Provide the [X, Y] coordinate of the cell's center where the given text is located.  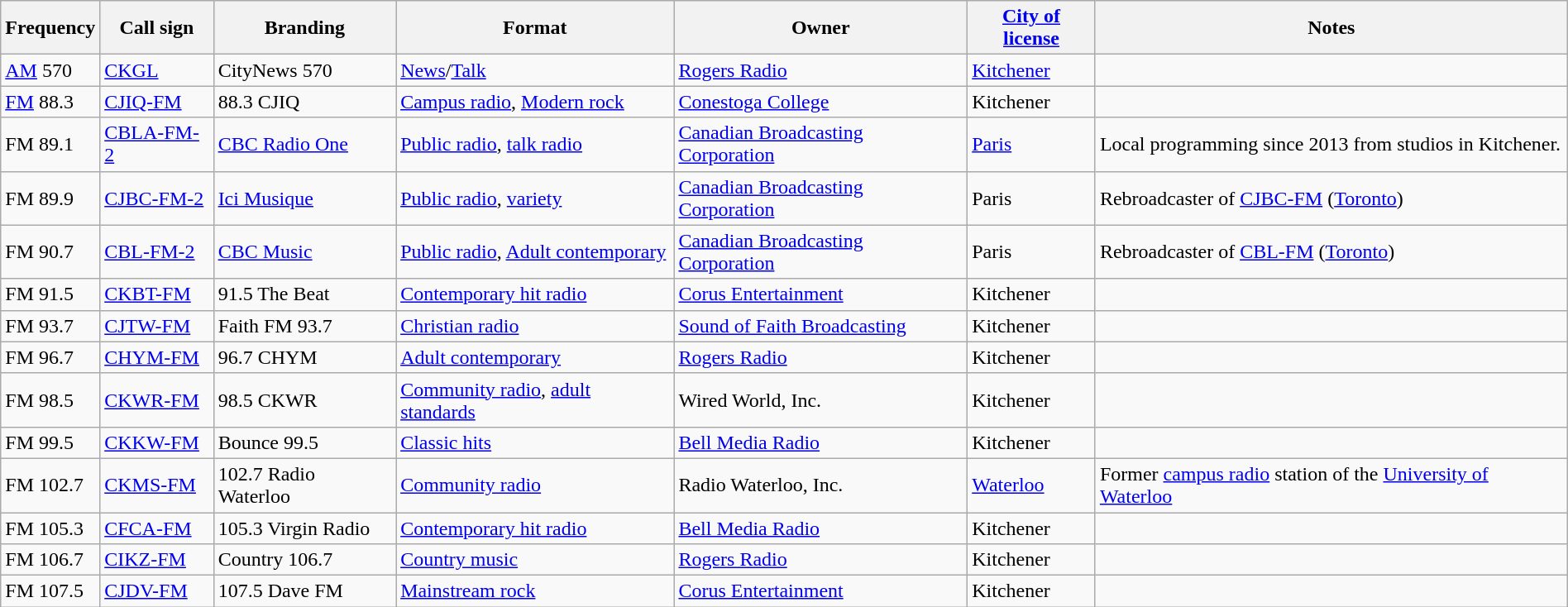
105.3 Virgin Radio [304, 528]
Country 106.7 [304, 560]
Ici Musique [304, 198]
Mainstream rock [535, 591]
Sound of Faith Broadcasting [820, 326]
FM 99.5 [50, 442]
Community radio [535, 485]
CBLA-FM-2 [157, 144]
Public radio, talk radio [535, 144]
98.5 CKWR [304, 400]
Rebroadcaster of CBL-FM (Toronto) [1331, 251]
CBL-FM-2 [157, 251]
FM 89.9 [50, 198]
CBC Radio One [304, 144]
CKWR-FM [157, 400]
CFCA-FM [157, 528]
88.3 CJIQ [304, 102]
FM 93.7 [50, 326]
FM 106.7 [50, 560]
CBC Music [304, 251]
CKGL [157, 70]
CJBC-FM-2 [157, 198]
FM 89.1 [50, 144]
Radio Waterloo, Inc. [820, 485]
FM 102.7 [50, 485]
Public radio, variety [535, 198]
FM 107.5 [50, 591]
CHYM-FM [157, 357]
FM 90.7 [50, 251]
Local programming since 2013 from studios in Kitchener. [1331, 144]
Notes [1331, 28]
Public radio, Adult contemporary [535, 251]
Waterloo [1032, 485]
Call sign [157, 28]
Wired World, Inc. [820, 400]
City of license [1032, 28]
CKBT-FM [157, 294]
CJIQ-FM [157, 102]
Rebroadcaster of CJBC-FM (Toronto) [1331, 198]
Campus radio, Modern rock [535, 102]
FM 96.7 [50, 357]
102.7 Radio Waterloo [304, 485]
Faith FM 93.7 [304, 326]
CKKW-FM [157, 442]
91.5 The Beat [304, 294]
Owner [820, 28]
AM 570 [50, 70]
Bounce 99.5 [304, 442]
FM 98.5 [50, 400]
96.7 CHYM [304, 357]
Classic hits [535, 442]
FM 91.5 [50, 294]
Former campus radio station of the University of Waterloo [1331, 485]
CJTW-FM [157, 326]
FM 88.3 [50, 102]
Country music [535, 560]
CKMS-FM [157, 485]
CJDV-FM [157, 591]
Christian radio [535, 326]
Adult contemporary [535, 357]
107.5 Dave FM [304, 591]
CIKZ-FM [157, 560]
Format [535, 28]
FM 105.3 [50, 528]
Conestoga College [820, 102]
Community radio, adult standards [535, 400]
News/Talk [535, 70]
Frequency [50, 28]
CityNews 570 [304, 70]
Branding [304, 28]
